Determine the [X, Y] coordinate at the center of the cell enclosing the given text.  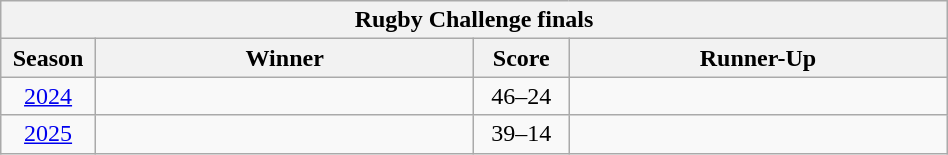
Score [522, 58]
Season [48, 58]
2024 [48, 96]
Rugby Challenge finals [474, 20]
Winner [284, 58]
Runner-Up [758, 58]
39–14 [522, 134]
2025 [48, 134]
46–24 [522, 96]
